For the text-containing cell, return its midpoint in [x, y] coordinate format. 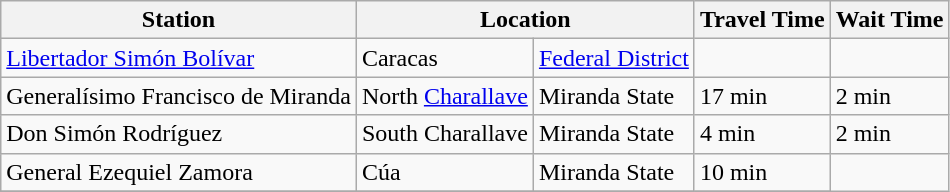
South Charallave [444, 134]
Wait Time [890, 20]
North Charallave [444, 96]
Station [179, 20]
Federal District [614, 58]
Travel Time [762, 20]
Location [525, 20]
17 min [762, 96]
Cúa [444, 172]
Caracas [444, 58]
Don Simón Rodríguez [179, 134]
4 min [762, 134]
10 min [762, 172]
General Ezequiel Zamora [179, 172]
Libertador Simón Bolívar [179, 58]
Generalísimo Francisco de Miranda [179, 96]
